From the cell containing the given text, extract its center point as (x, y) coordinate. 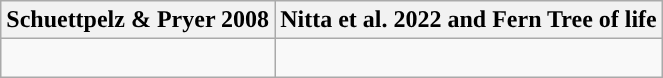
Nitta et al. 2022 and Fern Tree of life (469, 20)
Schuettpelz & Pryer 2008 (138, 20)
